Locate the cell with the specified text and output its (X, Y) center coordinate. 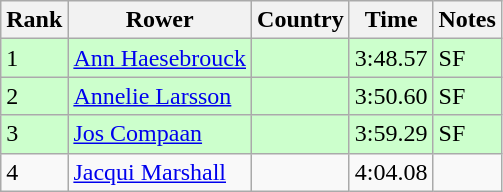
Annelie Larsson (160, 96)
Time (391, 20)
4:04.08 (391, 172)
Ann Haesebrouck (160, 58)
3:59.29 (391, 134)
3:48.57 (391, 58)
2 (34, 96)
Jacqui Marshall (160, 172)
3 (34, 134)
1 (34, 58)
Rank (34, 20)
Notes (467, 20)
4 (34, 172)
Jos Compaan (160, 134)
Rower (160, 20)
3:50.60 (391, 96)
Country (301, 20)
